Determine the (X, Y) coordinate at the center of the cell enclosing the given text.  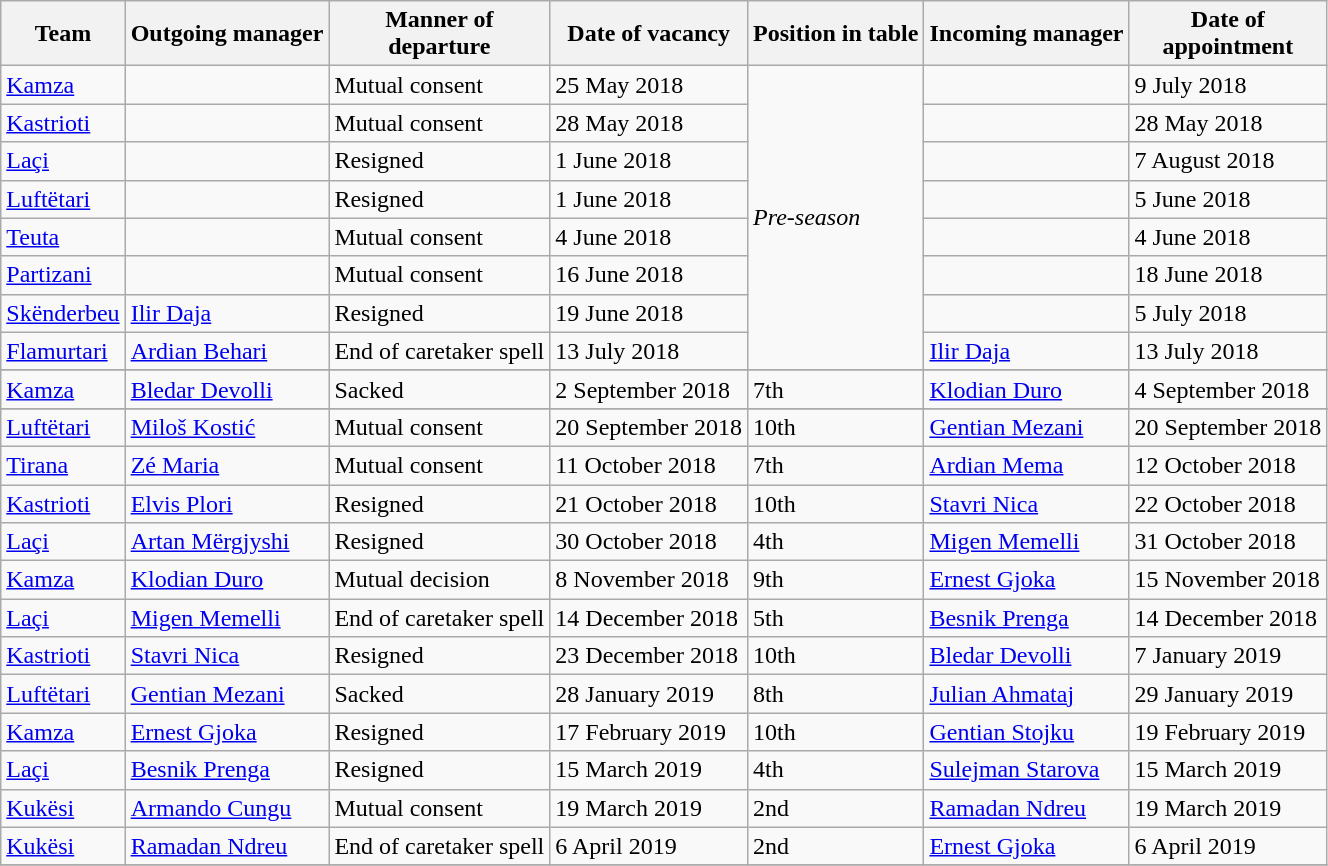
8 November 2018 (649, 580)
5th (836, 618)
12 October 2018 (1228, 465)
Miloš Kostić (227, 427)
30 October 2018 (649, 542)
4 September 2018 (1228, 389)
Sulejman Starova (1026, 770)
Mutual decision (440, 580)
Incoming manager (1026, 34)
Artan Mërgjyshi (227, 542)
28 January 2019 (649, 694)
2 September 2018 (649, 389)
Skënderbeu (63, 313)
17 February 2019 (649, 732)
23 December 2018 (649, 656)
8th (836, 694)
18 June 2018 (1228, 275)
Position in table (836, 34)
Pre-season (836, 218)
Outgoing manager (227, 34)
15 November 2018 (1228, 580)
Elvis Plori (227, 503)
Date ofappointment (1228, 34)
29 January 2019 (1228, 694)
Armando Cungu (227, 808)
Gentian Stojku (1026, 732)
22 October 2018 (1228, 503)
Julian Ahmataj (1026, 694)
9 July 2018 (1228, 85)
7 January 2019 (1228, 656)
Date of vacancy (649, 34)
16 June 2018 (649, 275)
Team (63, 34)
Flamurtari (63, 351)
25 May 2018 (649, 85)
19 February 2019 (1228, 732)
11 October 2018 (649, 465)
Teuta (63, 237)
7 August 2018 (1228, 161)
Ardian Mema (1026, 465)
9th (836, 580)
21 October 2018 (649, 503)
31 October 2018 (1228, 542)
Partizani (63, 275)
Ardian Behari (227, 351)
Manner ofdeparture (440, 34)
5 June 2018 (1228, 199)
5 July 2018 (1228, 313)
19 June 2018 (649, 313)
Zé Maria (227, 465)
Tirana (63, 465)
